Scan for the cell matching the given text and deliver its [x, y] coordinate at center. 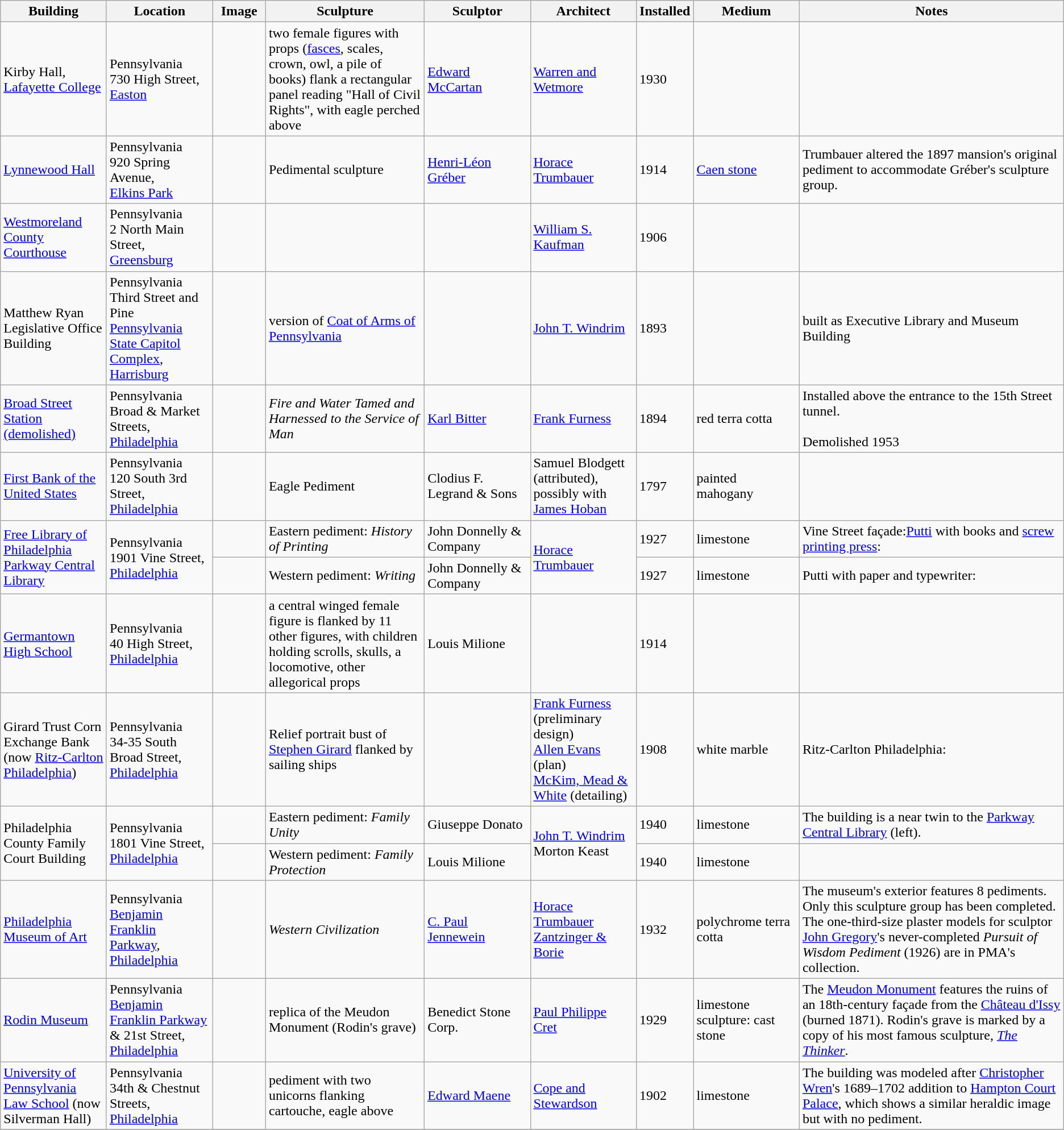
PennsylvaniaBroad & Market Streets,Philadelphia [159, 418]
Broad Street Station (demolished) [53, 418]
Henri-Léon Gréber [477, 169]
Pennsylvania1801 Vine Street,Philadelphia [159, 843]
Location [159, 11]
painted mahogany [746, 487]
Horace TrumbauerZantzinger & Borie [583, 930]
First Bank of the United States [53, 487]
Western pediment: Family Protection [344, 862]
Image [239, 11]
Matthew Ryan Legislative Office Building [53, 328]
1932 [665, 930]
Trumbauer altered the 1897 mansion's original pediment to accommodate Gréber's sculpture group. [931, 169]
built as Executive Library and Museum Building [931, 328]
Pennsylvania34th & Chestnut Streets,Philadelphia [159, 1096]
Building [53, 11]
Karl Bitter [477, 418]
PennsylvaniaBenjamin Franklin Parkway & 21st Street,Philadelphia [159, 1020]
1906 [665, 238]
Frank Furness [583, 418]
1929 [665, 1020]
polychrome terra cotta [746, 930]
Rodin Museum [53, 1020]
Kirby Hall, Lafayette College [53, 79]
Fire and Water Tamed and Harnessed to the Service of Man [344, 418]
Pennsylvania730 High Street,Easton [159, 79]
Architect [583, 11]
a central winged female figure is flanked by 11 other figures, with children holding scrolls, skulls, a locomotive, other allegorical props [344, 643]
pediment with two unicorns flanking cartouche, eagle above [344, 1096]
Lynnewood Hall [53, 169]
Pennsylvania34-35 South Broad Street,Philadelphia [159, 749]
John T. WindrimMorton Keast [583, 843]
replica of the Meudon Monument (Rodin's grave) [344, 1020]
John T. Windrim [583, 328]
Paul Philippe Cret [583, 1020]
PennsylvaniaBenjamin Franklin Parkway,Philadelphia [159, 930]
Medium [746, 11]
Giuseppe Donato [477, 824]
Cope and Stewardson [583, 1096]
Clodius F. Legrand & Sons [477, 487]
Vine Street façade:Putti with books and screw printing press: [931, 539]
Westmoreland County Courthouse [53, 238]
version of Coat of Arms of Pennsylvania [344, 328]
Girard Trust Corn Exchange Bank(now Ritz-Carlton Philadelphia) [53, 749]
Caen stone [746, 169]
Western pediment: Writing [344, 575]
Pennsylvania1901 Vine Street,Philadelphia [159, 557]
Samuel Blodgett (attributed),possibly with James Hoban [583, 487]
The building is a near twin to the Parkway Central Library (left). [931, 824]
Pennsylvania40 High Street,Philadelphia [159, 643]
1930 [665, 79]
limestonesculpture: cast stone [746, 1020]
1902 [665, 1096]
Frank Furness (preliminary design)Allen Evans (plan)McKim, Mead & White (detailing) [583, 749]
Putti with paper and typewriter: [931, 575]
PennsylvaniaThird Street and PinePennsylvania State Capitol Complex,Harrisburg [159, 328]
Germantown High School [53, 643]
Pennsylvania2 North Main Street,Greensburg [159, 238]
Installed [665, 11]
Eastern pediment: Family Unity [344, 824]
Pennsylvania120 South 3rd Street,Philadelphia [159, 487]
Pennsylvania920 Spring Avenue,Elkins Park [159, 169]
1894 [665, 418]
Notes [931, 11]
Sculpture [344, 11]
Western Civilization [344, 930]
Edward Maene [477, 1096]
Free Library of PhiladelphiaParkway Central Library [53, 557]
red terra cotta [746, 418]
Relief portrait bust of Stephen Girard flanked by sailing ships [344, 749]
Eastern pediment: History of Printing [344, 539]
Benedict Stone Corp. [477, 1020]
Sculptor [477, 11]
Eagle Pediment [344, 487]
William S. Kaufman [583, 238]
Pedimental sculpture [344, 169]
Philadelphia Museum of Art [53, 930]
Edward McCartan [477, 79]
white marble [746, 749]
Warren and Wetmore [583, 79]
Ritz-Carlton Philadelphia: [931, 749]
University of Pennsylvania Law School (now Silverman Hall) [53, 1096]
1893 [665, 328]
C. Paul Jennewein [477, 930]
Philadelphia County Family Court Building [53, 843]
1797 [665, 487]
1908 [665, 749]
Installed above the entrance to the 15th Street tunnel.Demolished 1953 [931, 418]
